Search for the cell housing the specified text and yield its [x, y] center coordinate. 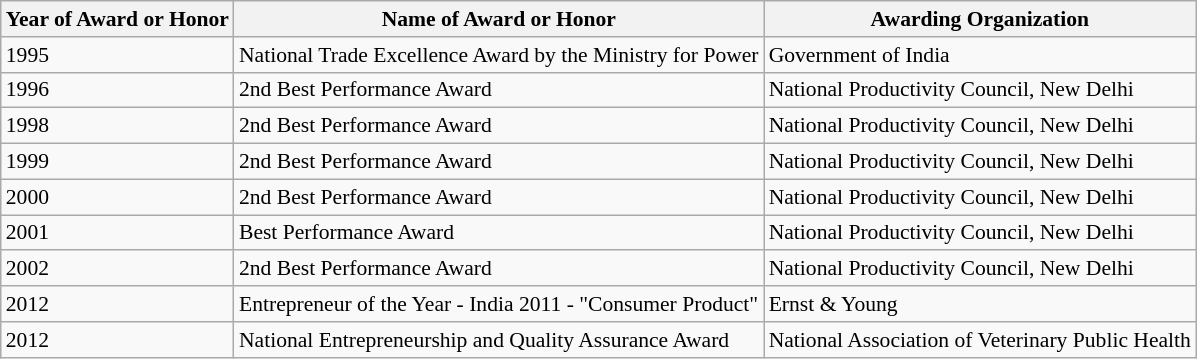
1999 [118, 162]
National Association of Veterinary Public Health [980, 340]
National Trade Excellence Award by the Ministry for Power [499, 55]
2000 [118, 197]
Entrepreneur of the Year - India 2011 - "Consumer Product" [499, 304]
Year of Award or Honor [118, 19]
1998 [118, 126]
1995 [118, 55]
1996 [118, 90]
Awarding Organization [980, 19]
National Entrepreneurship and Quality Assurance Award [499, 340]
Best Performance Award [499, 233]
Name of Award or Honor [499, 19]
Ernst & Young [980, 304]
2002 [118, 269]
2001 [118, 233]
Government of India [980, 55]
